Search for the cell housing the specified text and yield its [x, y] center coordinate. 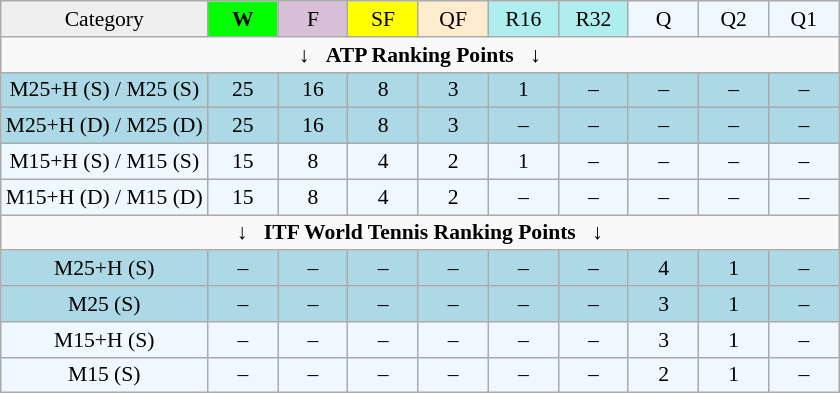
R16 [523, 19]
M25+H (S) / M25 (S) [104, 90]
M15+H (D) / M15 (D) [104, 197]
Category [104, 19]
M25+H (S) [104, 269]
M15 (S) [104, 375]
M15+H (S) [104, 340]
↓ ATP Ranking Points ↓ [420, 55]
F [313, 19]
R32 [593, 19]
Q2 [734, 19]
SF [383, 19]
Q1 [804, 19]
M25+H (D) / M25 (D) [104, 126]
Q [663, 19]
W [243, 19]
↓ ITF World Tennis Ranking Points ↓ [420, 233]
M25 (S) [104, 304]
QF [453, 19]
M15+H (S) / M15 (S) [104, 162]
